Provide the (X, Y) coordinate of the cell's center where the given text is located.  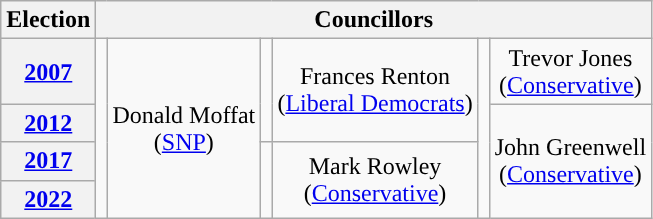
2022 (48, 199)
Mark Rowley(Conservative) (375, 180)
Frances Renton(Liberal Democrats) (375, 90)
Donald Moffat(SNP) (184, 128)
Trevor Jones(Conservative) (570, 72)
2012 (48, 123)
Councillors (374, 20)
2007 (48, 72)
Election (48, 20)
John Greenwell(Conservative) (570, 161)
2017 (48, 161)
